Detect which cell encompasses the target text, then output its [x, y] center coordinate. 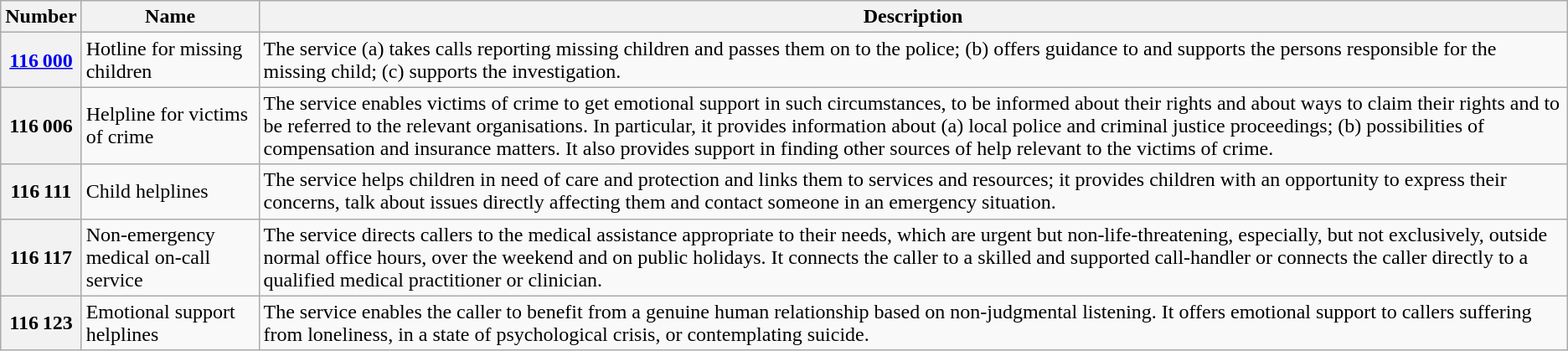
116 000 [41, 60]
Description [913, 17]
Number [41, 17]
116 006 [41, 126]
116 123 [41, 323]
116 111 [41, 191]
Helpline for victims of crime [170, 126]
Emotional support helplines [170, 323]
Child helplines [170, 191]
Name [170, 17]
116 117 [41, 257]
Hotline for missing children [170, 60]
Non-emergency medical on-call service [170, 257]
